Provide the [x, y] coordinate of the cell's center where the given text is located.  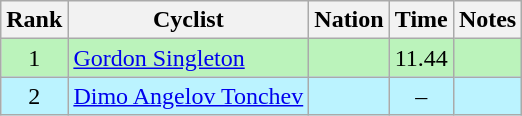
Dimo Angelov Tonchev [188, 96]
Time [421, 20]
Rank [34, 20]
2 [34, 96]
Nation [349, 20]
1 [34, 58]
Gordon Singleton [188, 58]
Notes [487, 20]
– [421, 96]
11.44 [421, 58]
Cyclist [188, 20]
